Pinpoint the cell where the given text exists, returning its (X, Y) midpoint coordinate. 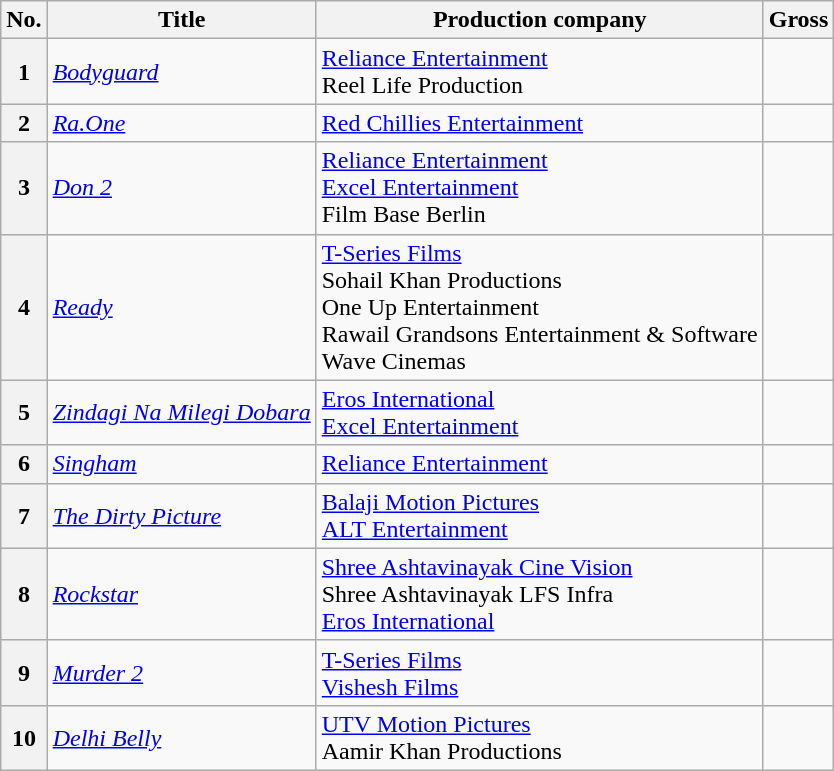
Ra.One (182, 123)
Singham (182, 464)
Reliance EntertainmentReel Life Production (540, 72)
2 (24, 123)
7 (24, 516)
UTV Motion PicturesAamir Khan Productions (540, 738)
Don 2 (182, 188)
Gross (798, 20)
T-Series FilmsSohail Khan ProductionsOne Up EntertainmentRawail Grandsons Entertainment & SoftwareWave Cinemas (540, 307)
1 (24, 72)
3 (24, 188)
T-Series FilmsVishesh Films (540, 672)
8 (24, 594)
6 (24, 464)
No. (24, 20)
Title (182, 20)
Eros InternationalExcel Entertainment (540, 412)
Balaji Motion PicturesALT Entertainment (540, 516)
The Dirty Picture (182, 516)
Ready (182, 307)
Rockstar (182, 594)
9 (24, 672)
Delhi Belly (182, 738)
Zindagi Na Milegi Dobara (182, 412)
10 (24, 738)
Shree Ashtavinayak Cine VisionShree Ashtavinayak LFS InfraEros International (540, 594)
Murder 2 (182, 672)
Reliance EntertainmentExcel EntertainmentFilm Base Berlin (540, 188)
Reliance Entertainment (540, 464)
5 (24, 412)
Production company (540, 20)
4 (24, 307)
Bodyguard (182, 72)
Red Chillies Entertainment (540, 123)
